Extract the (X, Y) coordinate from the center of the cell holding the provided text.  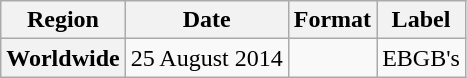
Format (332, 20)
EBGB's (422, 58)
Date (206, 20)
25 August 2014 (206, 58)
Region (63, 20)
Worldwide (63, 58)
Label (422, 20)
